Locate the cell with the specified text and output its [X, Y] center coordinate. 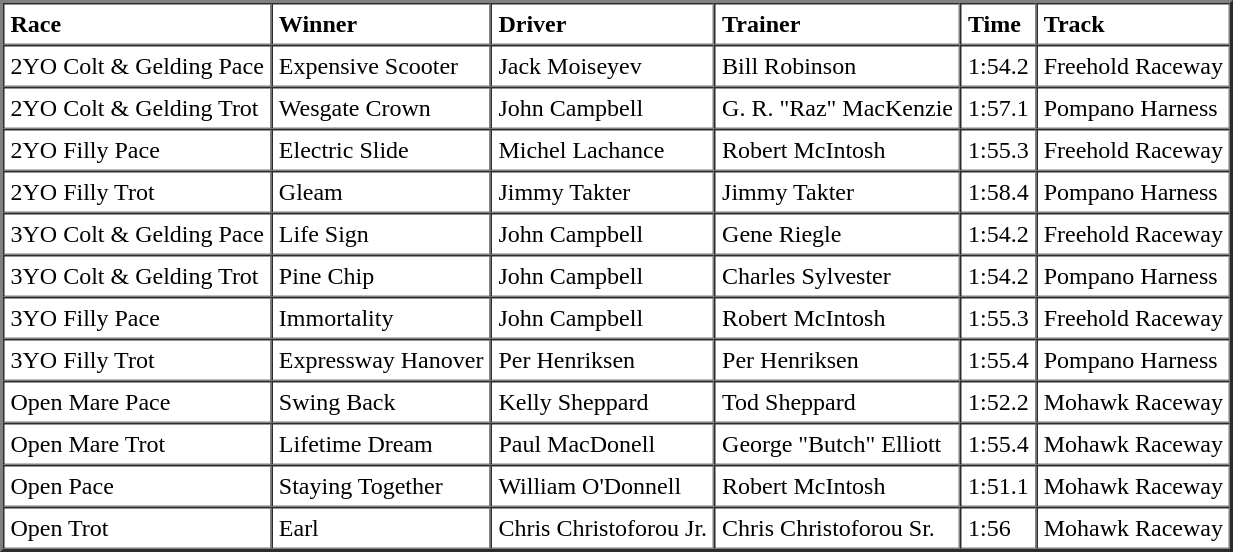
1:58.4 [998, 192]
Tod Sheppard [838, 402]
Gene Riegle [838, 234]
Paul MacDonell [603, 444]
Life Sign [381, 234]
Immortality [381, 318]
Open Trot [137, 528]
Kelly Sheppard [603, 402]
2YO Filly Trot [137, 192]
2YO Colt & Gelding Trot [137, 108]
3YO Filly Pace [137, 318]
Staying Together [381, 486]
Race [137, 24]
Winner [381, 24]
Wesgate Crown [381, 108]
Swing Back [381, 402]
1:51.1 [998, 486]
Lifetime Dream [381, 444]
Chris Christoforou Sr. [838, 528]
Track [1133, 24]
Trainer [838, 24]
Driver [603, 24]
Jack Moiseyev [603, 66]
Open Mare Pace [137, 402]
Gleam [381, 192]
2YO Colt & Gelding Pace [137, 66]
3YO Colt & Gelding Trot [137, 276]
Chris Christoforou Jr. [603, 528]
3YO Colt & Gelding Pace [137, 234]
William O'Donnell [603, 486]
George "Butch" Elliott [838, 444]
Open Mare Trot [137, 444]
2YO Filly Pace [137, 150]
Time [998, 24]
G. R. "Raz" MacKenzie [838, 108]
Earl [381, 528]
Expensive Scooter [381, 66]
Charles Sylvester [838, 276]
1:56 [998, 528]
3YO Filly Trot [137, 360]
Expressway Hanover [381, 360]
1:52.2 [998, 402]
Open Pace [137, 486]
Pine Chip [381, 276]
Bill Robinson [838, 66]
1:57.1 [998, 108]
Electric Slide [381, 150]
Michel Lachance [603, 150]
